Find where the given text appears and provide that cell's center as [X, Y] coordinate. 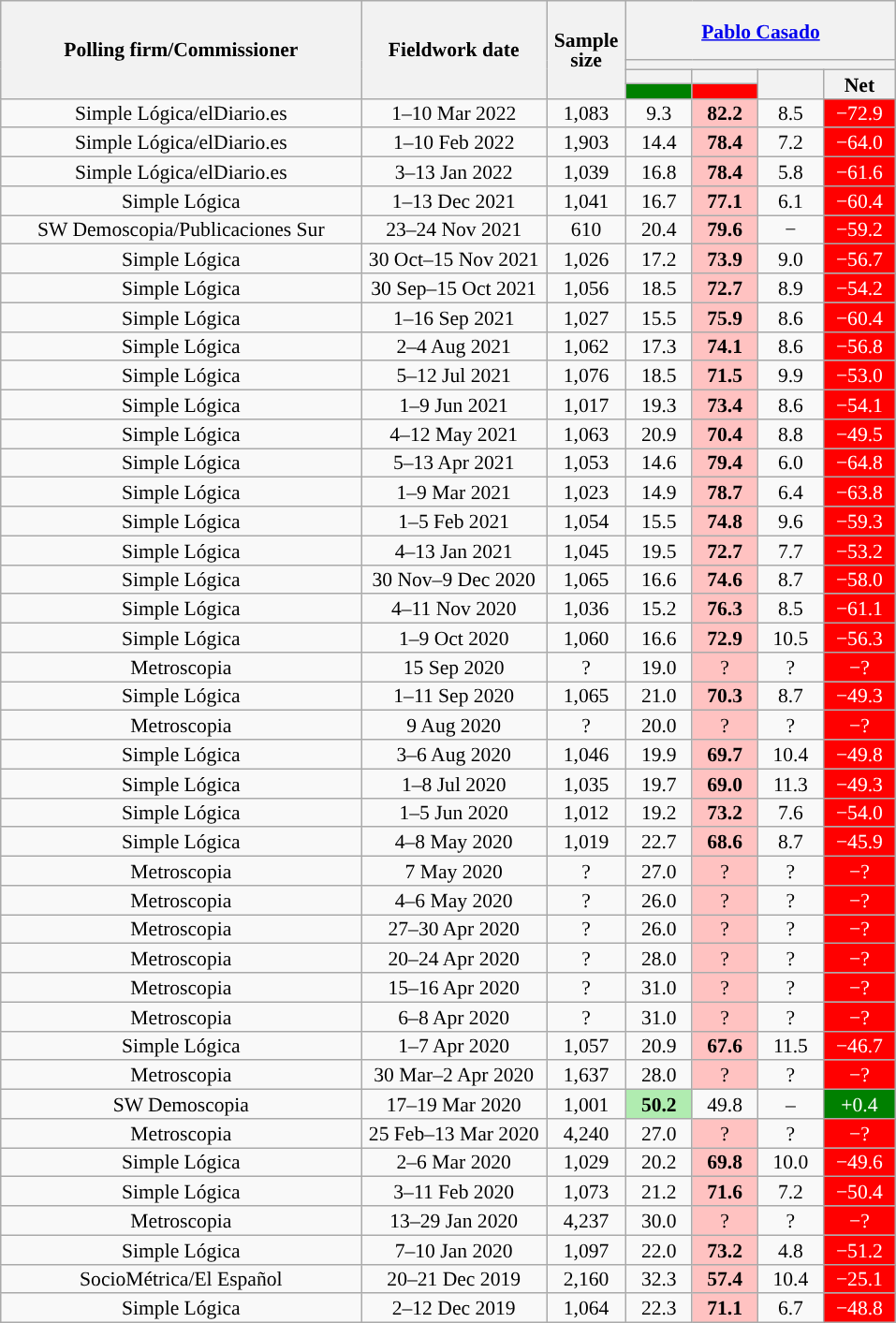
69.7 [725, 755]
19.0 [659, 667]
14.4 [659, 142]
−48.8 [859, 1309]
74.1 [725, 346]
– [790, 1105]
−64.0 [859, 142]
2–4 Aug 2021 [454, 346]
SocioMétrica/El Español [182, 1279]
1,019 [586, 843]
16.8 [659, 172]
+0.4 [859, 1105]
23–24 Nov 2021 [454, 230]
7 May 2020 [454, 871]
1,076 [586, 376]
Polling firm/Commissioner [182, 50]
4–13 Jan 2021 [454, 551]
79.4 [725, 463]
74.8 [725, 521]
75.9 [725, 316]
1,056 [586, 288]
79.6 [725, 230]
8.8 [790, 434]
14.6 [659, 463]
9.0 [790, 258]
1,001 [586, 1105]
20.2 [659, 1163]
20.4 [659, 230]
19.7 [659, 783]
3–6 Aug 2020 [454, 755]
72.9 [725, 639]
4–12 May 2021 [454, 434]
−25.1 [859, 1279]
−64.8 [859, 463]
73.4 [725, 404]
30 Mar–2 Apr 2020 [454, 1075]
10.5 [790, 639]
1–8 Jul 2020 [454, 783]
15 Sep 2020 [454, 667]
15.2 [659, 609]
−58.0 [859, 579]
1,637 [586, 1075]
−54.2 [859, 288]
−63.8 [859, 492]
−59.2 [859, 230]
3–13 Jan 2022 [454, 172]
10.0 [790, 1163]
71.1 [725, 1309]
5–12 Jul 2021 [454, 376]
−50.4 [859, 1191]
15–16 Apr 2020 [454, 987]
1–9 Mar 2021 [454, 492]
4–11 Nov 2020 [454, 609]
1,903 [586, 142]
4–6 May 2020 [454, 901]
9.3 [659, 112]
1–11 Sep 2020 [454, 697]
9.9 [790, 376]
30 Sep–15 Oct 2021 [454, 288]
−54.0 [859, 813]
19.5 [659, 551]
6–8 Apr 2020 [454, 1017]
16.7 [659, 200]
71.5 [725, 376]
77.1 [725, 200]
9 Aug 2020 [454, 725]
14.9 [659, 492]
1,017 [586, 404]
4–8 May 2020 [454, 843]
30 Nov–9 Dec 2020 [454, 579]
−51.2 [859, 1249]
−56.7 [859, 258]
610 [586, 230]
1,053 [586, 463]
4,240 [586, 1133]
32.3 [659, 1279]
1–16 Sep 2021 [454, 316]
1,057 [586, 1045]
−61.6 [859, 172]
7–10 Jan 2020 [454, 1249]
−72.9 [859, 112]
30.0 [659, 1221]
1,023 [586, 492]
17–19 Mar 2020 [454, 1105]
73.9 [725, 258]
1,062 [586, 346]
1,063 [586, 434]
−59.3 [859, 521]
4.8 [790, 1249]
−49.6 [859, 1163]
1,026 [586, 258]
69.0 [725, 783]
Net [859, 84]
1–10 Mar 2022 [454, 112]
1,041 [586, 200]
1,046 [586, 755]
27–30 Apr 2020 [454, 929]
1–10 Feb 2022 [454, 142]
20.0 [659, 725]
2–6 Mar 2020 [454, 1163]
Sample size [586, 50]
2,160 [586, 1279]
8.9 [790, 288]
−56.3 [859, 639]
1,054 [586, 521]
30 Oct–15 Nov 2021 [454, 258]
1,097 [586, 1249]
1–13 Dec 2021 [454, 200]
21.2 [659, 1191]
19.3 [659, 404]
−49.8 [859, 755]
70.4 [725, 434]
− [790, 230]
6.7 [790, 1309]
82.2 [725, 112]
21.0 [659, 697]
1,045 [586, 551]
7.7 [790, 551]
25 Feb–13 Mar 2020 [454, 1133]
6.0 [790, 463]
74.6 [725, 579]
5.8 [790, 172]
1,083 [586, 112]
1,036 [586, 609]
1–5 Feb 2021 [454, 521]
−54.1 [859, 404]
−49.5 [859, 434]
19.2 [659, 813]
71.6 [725, 1191]
11.3 [790, 783]
Pablo Casado [761, 30]
−46.7 [859, 1045]
78.7 [725, 492]
9.6 [790, 521]
19.9 [659, 755]
22.3 [659, 1309]
1,012 [586, 813]
Fieldwork date [454, 50]
1,035 [586, 783]
57.4 [725, 1279]
−53.2 [859, 551]
3–11 Feb 2020 [454, 1191]
1,039 [586, 172]
1,073 [586, 1191]
6.1 [790, 200]
67.6 [725, 1045]
−61.1 [859, 609]
22.0 [659, 1249]
1,064 [586, 1309]
17.2 [659, 258]
69.8 [725, 1163]
49.8 [725, 1105]
76.3 [725, 609]
20–21 Dec 2019 [454, 1279]
20–24 Apr 2020 [454, 959]
−56.8 [859, 346]
SW Demoscopia/Publicaciones Sur [182, 230]
68.6 [725, 843]
2–12 Dec 2019 [454, 1309]
11.5 [790, 1045]
22.7 [659, 843]
1,027 [586, 316]
7.6 [790, 813]
70.3 [725, 697]
50.2 [659, 1105]
SW Demoscopia [182, 1105]
−45.9 [859, 843]
4,237 [586, 1221]
6.4 [790, 492]
17.3 [659, 346]
1,029 [586, 1163]
5–13 Apr 2021 [454, 463]
1–9 Oct 2020 [454, 639]
1–9 Jun 2021 [454, 404]
13–29 Jan 2020 [454, 1221]
1–5 Jun 2020 [454, 813]
1–7 Apr 2020 [454, 1045]
1,060 [586, 639]
−53.0 [859, 376]
